From the cell containing the given text, extract its center point as [x, y] coordinate. 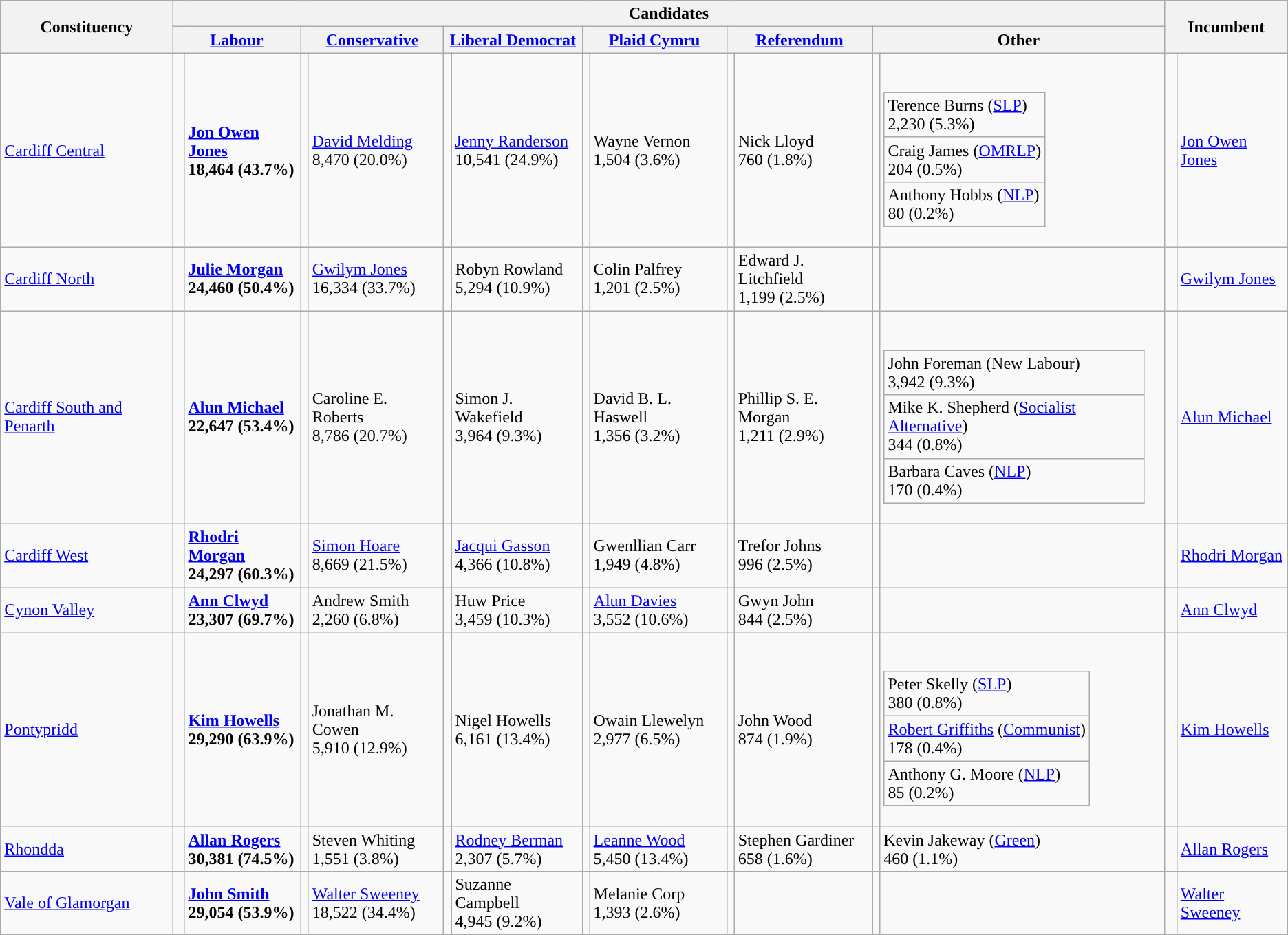
Referendum [799, 40]
Robert Griffiths (Communist)178 (0.4%) [987, 739]
Plaid Cymru [654, 40]
Andrew Smith2,260 (6.8%) [376, 610]
John Smith29,054 (53.9%) [242, 903]
Steven Whiting1,551 (3.8%) [376, 849]
Melanie Corp1,393 (2.6%) [658, 903]
Jon Owen Jones18,464 (43.7%) [242, 150]
Incumbent [1226, 27]
Jacqui Gasson4,366 (10.8%) [517, 555]
Cynon Valley [87, 610]
Edward J. Litchfield1,199 (2.5%) [803, 279]
Stephen Gardiner658 (1.6%) [803, 849]
David Melding8,470 (20.0%) [376, 150]
Nigel Howells6,161 (13.4%) [517, 729]
Liberal Democrat [513, 40]
Gwilym Jones16,334 (33.7%) [376, 279]
Simon Hoare8,669 (21.5%) [376, 555]
Colin Palfrey1,201 (2.5%) [658, 279]
Phillip S. E. Morgan1,211 (2.9%) [803, 418]
Conservative [372, 40]
Anthony Hobbs (NLP)80 (0.2%) [965, 204]
Ann Clwyd [1232, 610]
Cardiff West [87, 555]
Wayne Vernon1,504 (3.6%) [658, 150]
Kevin Jakeway (Green)460 (1.1%) [1022, 849]
Leanne Wood5,450 (13.4%) [658, 849]
Jon Owen Jones [1232, 150]
Nick Lloyd760 (1.8%) [803, 150]
Alun Michael [1232, 418]
John Wood874 (1.9%) [803, 729]
Terence Burns (SLP)2,230 (5.3%) Craig James (OMRLP)204 (0.5%) Anthony Hobbs (NLP)80 (0.2%) [1022, 150]
Candidates [669, 14]
Vale of Glamorgan [87, 903]
Other [1019, 40]
Jenny Randerson10,541 (24.9%) [517, 150]
Labour [237, 40]
John Foreman (New Labour)3,942 (9.3%) Mike K. Shepherd (Socialist Alternative)344 (0.8%) Barbara Caves (NLP)170 (0.4%) [1022, 418]
Rodney Berman2,307 (5.7%) [517, 849]
Suzanne Campbell4,945 (9.2%) [517, 903]
Rhodri Morgan [1232, 555]
Owain Llewelyn2,977 (6.5%) [658, 729]
Caroline E. Roberts8,786 (20.7%) [376, 418]
Allan Rogers [1232, 849]
Terence Burns (SLP)2,230 (5.3%) [965, 114]
Cardiff North [87, 279]
Peter Skelly (SLP)380 (0.8%) Robert Griffiths (Communist)178 (0.4%) Anthony G. Moore (NLP)85 (0.2%) [1022, 729]
Alun Michael22,647 (53.4%) [242, 418]
Simon J. Wakefield3,964 (9.3%) [517, 418]
Julie Morgan24,460 (50.4%) [242, 279]
Kim Howells29,290 (63.9%) [242, 729]
Peter Skelly (SLP)380 (0.8%) [987, 694]
Rhondda [87, 849]
Allan Rogers30,381 (74.5%) [242, 849]
Gwilym Jones [1232, 279]
Pontypridd [87, 729]
Walter Sweeney18,522 (34.4%) [376, 903]
Trefor Johns996 (2.5%) [803, 555]
David B. L. Haswell1,356 (3.2%) [658, 418]
Robyn Rowland5,294 (10.9%) [517, 279]
Constituency [87, 27]
Mike K. Shepherd (Socialist Alternative)344 (0.8%) [1014, 427]
Huw Price3,459 (10.3%) [517, 610]
Jonathan M. Cowen5,910 (12.9%) [376, 729]
Alun Davies3,552 (10.6%) [658, 610]
Kim Howells [1232, 729]
Gwyn John844 (2.5%) [803, 610]
Barbara Caves (NLP)170 (0.4%) [1014, 480]
Craig James (OMRLP)204 (0.5%) [965, 160]
Cardiff Central [87, 150]
Gwenllian Carr1,949 (4.8%) [658, 555]
Anthony G. Moore (NLP)85 (0.2%) [987, 783]
Ann Clwyd23,307 (69.7%) [242, 610]
Rhodri Morgan24,297 (60.3%) [242, 555]
Walter Sweeney [1232, 903]
Cardiff South and Penarth [87, 418]
John Foreman (New Labour)3,942 (9.3%) [1014, 373]
